Search for the cell housing the specified text and yield its (x, y) center coordinate. 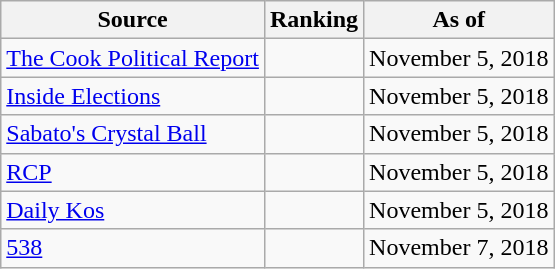
Sabato's Crystal Ball (133, 134)
As of (459, 20)
The Cook Political Report (133, 58)
Inside Elections (133, 96)
Daily Kos (133, 210)
RCP (133, 172)
Ranking (314, 20)
Source (133, 20)
November 7, 2018 (459, 248)
538 (133, 248)
